Determine the [X, Y] coordinate at the center of the cell enclosing the given text.  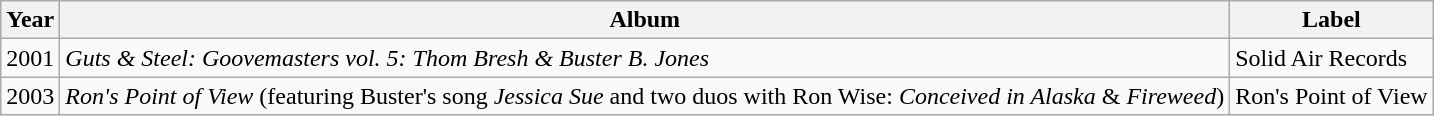
Year [30, 20]
Ron's Point of View [1332, 96]
2001 [30, 58]
2003 [30, 96]
Label [1332, 20]
Album [645, 20]
Ron's Point of View (featuring Buster's song Jessica Sue and two duos with Ron Wise: Conceived in Alaska & Fireweed) [645, 96]
Guts & Steel: Goovemasters vol. 5: Thom Bresh & Buster B. Jones [645, 58]
Solid Air Records [1332, 58]
